Output the [X, Y] coordinate of the center of the cell containing the given text.  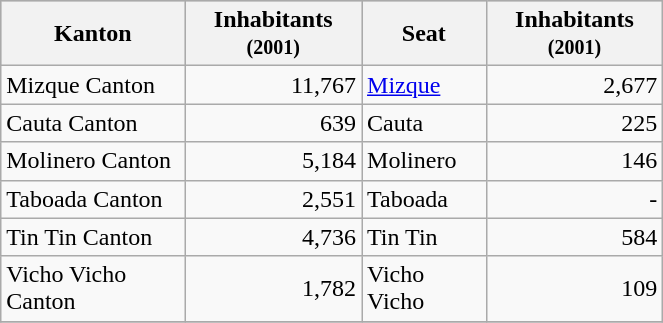
11,767 [274, 85]
1,782 [274, 288]
Cauta [424, 123]
Vicho Vicho [424, 288]
639 [274, 123]
- [574, 199]
4,736 [274, 237]
584 [574, 237]
Cauta Canton [93, 123]
Taboada Canton [93, 199]
5,184 [274, 161]
146 [574, 161]
2,677 [574, 85]
Seat [424, 34]
Mizque Canton [93, 85]
2,551 [274, 199]
Kanton [93, 34]
Taboada [424, 199]
Tin Tin Canton [93, 237]
109 [574, 288]
225 [574, 123]
Molinero [424, 161]
Vicho Vicho Canton [93, 288]
Tin Tin [424, 237]
Mizque [424, 85]
Molinero Canton [93, 161]
